For the text-containing cell, return its midpoint in [X, Y] coordinate format. 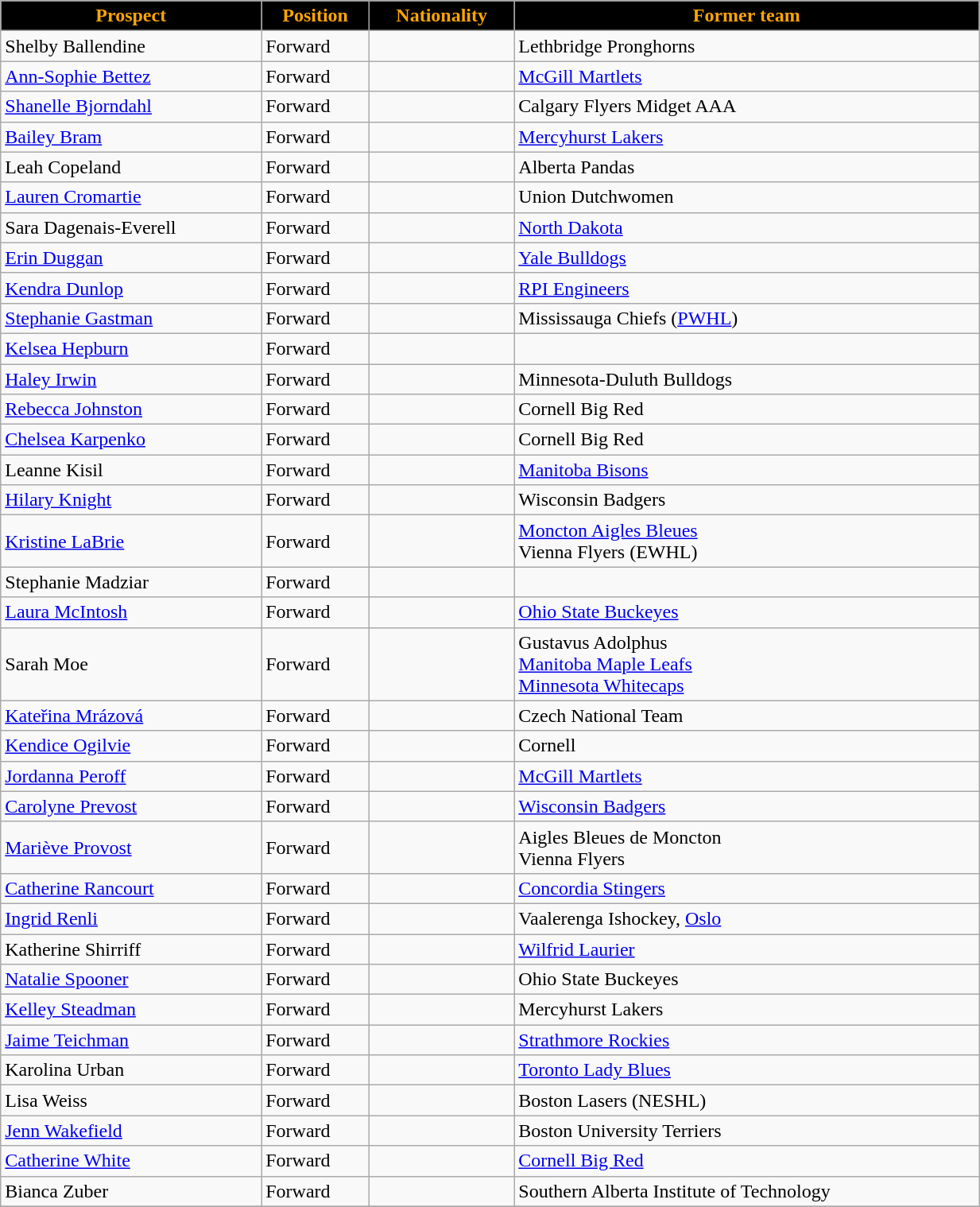
Czech National Team [747, 716]
Laura McIntosh [131, 612]
Lisa Weiss [131, 1100]
Kristine LaBrie [131, 541]
Calgary Flyers Midget AAA [747, 107]
Boston Lasers (NESHL) [747, 1100]
Lethbridge Pronghorns [747, 46]
Kelley Steadman [131, 1010]
RPI Engineers [747, 288]
Rebecca Johnston [131, 409]
Gustavus AdolphusManitoba Maple LeafsMinnesota Whitecaps [747, 664]
Alberta Pandas [747, 167]
Karolina Urban [131, 1070]
Sara Dagenais-Everell [131, 227]
Lauren Cromartie [131, 197]
Boston University Terriers [747, 1131]
Shanelle Bjorndahl [131, 107]
Union Dutchwomen [747, 197]
Catherine White [131, 1161]
Kendice Ogilvie [131, 746]
Sarah Moe [131, 664]
Leah Copeland [131, 167]
Catherine Rancourt [131, 888]
Position [316, 16]
Haley Irwin [131, 379]
Vaalerenga Ishockey, Oslo [747, 918]
Bianca Zuber [131, 1191]
Strathmore Rockies [747, 1040]
Bailey Bram [131, 137]
North Dakota [747, 227]
Leanne Kisil [131, 470]
Chelsea Karpenko [131, 440]
Yale Bulldogs [747, 258]
Kendra Dunlop [131, 288]
Concordia Stingers [747, 888]
Stephanie Gastman [131, 318]
Jordanna Peroff [131, 776]
Former team [747, 16]
Hilary Knight [131, 500]
Jaime Teichman [131, 1040]
Minnesota-Duluth Bulldogs [747, 379]
Kelsea Hepburn [131, 348]
Wilfrid Laurier [747, 949]
Toronto Lady Blues [747, 1070]
Shelby Ballendine [131, 46]
Erin Duggan [131, 258]
Ingrid Renli [131, 918]
Jenn Wakefield [131, 1131]
Carolyne Prevost [131, 806]
Manitoba Bisons [747, 470]
Nationality [442, 16]
Moncton Aigles BleuesVienna Flyers (EWHL) [747, 541]
Southern Alberta Institute of Technology [747, 1191]
Mariève Provost [131, 848]
Cornell [747, 746]
Prospect [131, 16]
Ann-Sophie Bettez [131, 76]
Aigles Bleues de MonctonVienna Flyers [747, 848]
Katherine Shirriff [131, 949]
Natalie Spooner [131, 980]
Kateřina Mrázová [131, 716]
Mississauga Chiefs (PWHL) [747, 318]
Stephanie Madziar [131, 582]
